Scan for the cell matching the given text and deliver its (x, y) coordinate at center. 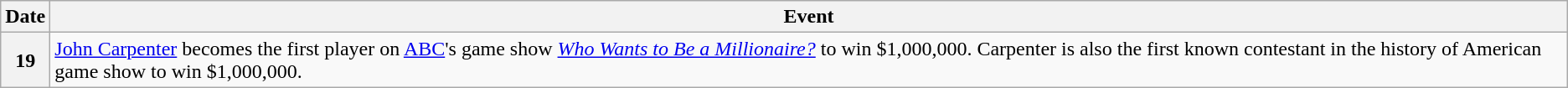
Event (809, 17)
Date (25, 17)
19 (25, 60)
